Pinpoint the cell where the given text exists, returning its (x, y) midpoint coordinate. 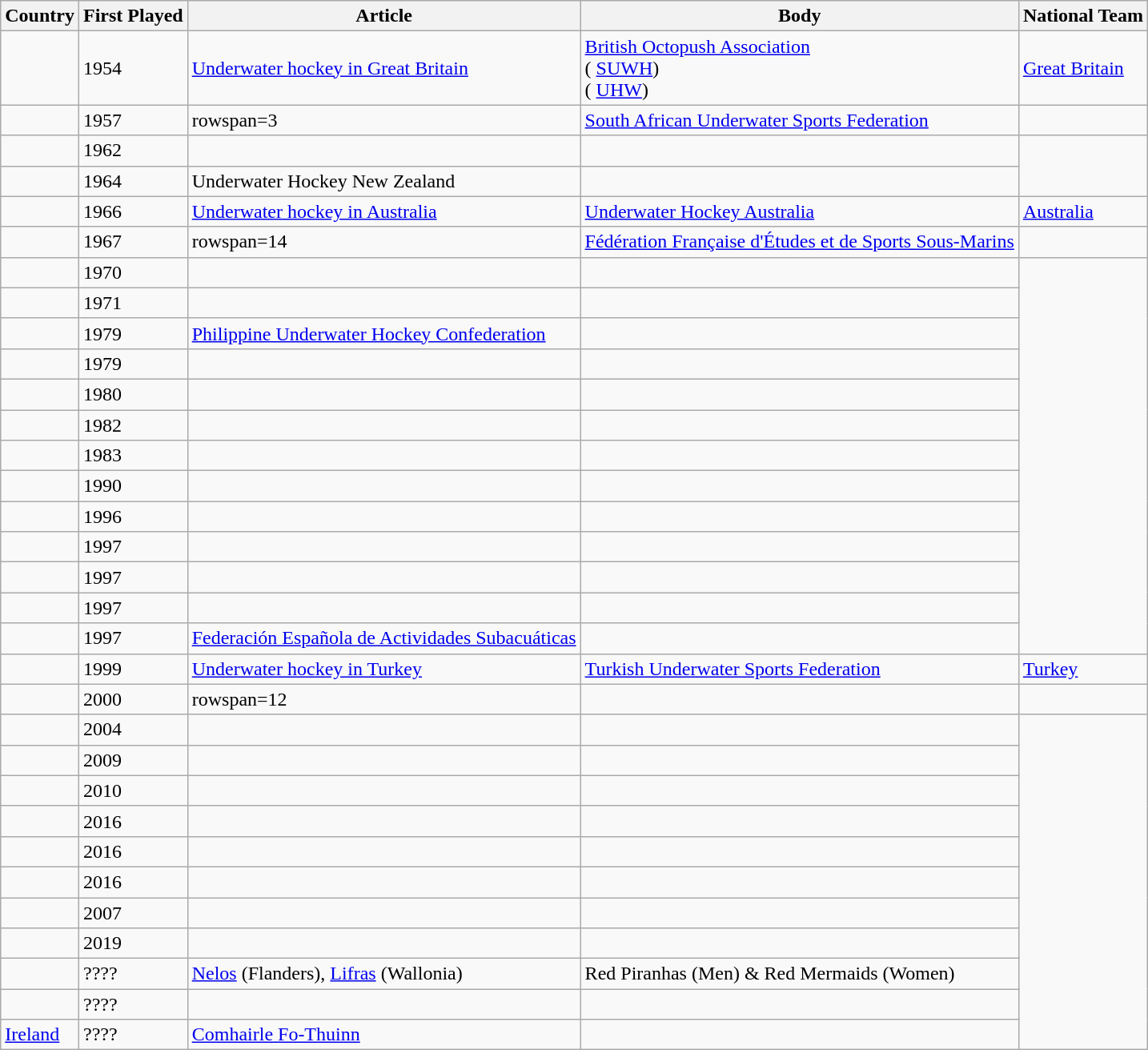
Australia (1082, 211)
Body (799, 16)
1982 (133, 425)
2007 (133, 912)
Great Britain (1082, 68)
1966 (133, 211)
Nelos (Flanders), Lifras (Wallonia) (384, 974)
Comhairle Fo-Thuinn (384, 1035)
Turkish Underwater Sports Federation (799, 669)
National Team (1082, 16)
rowspan=14 (384, 242)
1970 (133, 272)
1962 (133, 151)
South African Underwater Sports Federation (799, 120)
2009 (133, 760)
1957 (133, 120)
rowspan=12 (384, 699)
Red Piranhas (Men) & Red Mermaids (Women) (799, 974)
1980 (133, 394)
Country (40, 16)
Article (384, 16)
1964 (133, 181)
1983 (133, 456)
First Played (133, 16)
1996 (133, 517)
2019 (133, 943)
2000 (133, 699)
Ireland (40, 1035)
British Octopush Association( SUWH)( UHW) (799, 68)
1954 (133, 68)
Philippine Underwater Hockey Confederation (384, 333)
1971 (133, 303)
1967 (133, 242)
Federación Española de Actividades Subacuáticas (384, 638)
Underwater Hockey New Zealand (384, 181)
Turkey (1082, 669)
Underwater hockey in Great Britain (384, 68)
rowspan=3 (384, 120)
2004 (133, 730)
Underwater hockey in Australia (384, 211)
Underwater hockey in Turkey (384, 669)
1999 (133, 669)
Fédération Française d'Études et de Sports Sous-Marins (799, 242)
1990 (133, 486)
Underwater Hockey Australia (799, 211)
2010 (133, 791)
